Provide the (X, Y) coordinate of the cell's center where the given text is located.  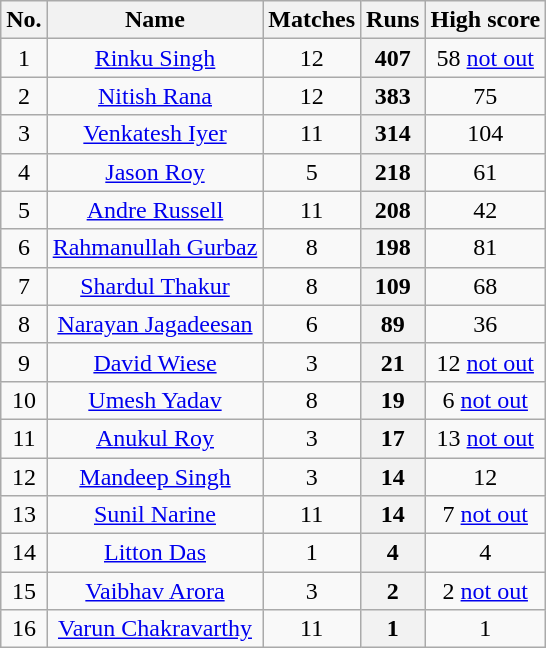
Narayan Jagadeesan (155, 324)
218 (393, 172)
19 (393, 400)
6 not out (486, 400)
Litton Das (155, 553)
High score (486, 20)
Vaibhav Arora (155, 591)
9 (24, 362)
104 (486, 134)
No. (24, 20)
198 (393, 248)
2 not out (486, 591)
David Wiese (155, 362)
Varun Chakravarthy (155, 629)
17 (393, 438)
407 (393, 58)
Matches (312, 20)
Anukul Roy (155, 438)
58 not out (486, 58)
21 (393, 362)
Venkatesh Iyer (155, 134)
61 (486, 172)
10 (24, 400)
81 (486, 248)
109 (393, 286)
15 (24, 591)
Runs (393, 20)
Andre Russell (155, 210)
13 not out (486, 438)
13 (24, 515)
Name (155, 20)
383 (393, 96)
314 (393, 134)
Rinku Singh (155, 58)
75 (486, 96)
Mandeep Singh (155, 477)
208 (393, 210)
36 (486, 324)
12 not out (486, 362)
16 (24, 629)
Jason Roy (155, 172)
68 (486, 286)
89 (393, 324)
Shardul Thakur (155, 286)
Sunil Narine (155, 515)
Umesh Yadav (155, 400)
7 not out (486, 515)
Rahmanullah Gurbaz (155, 248)
Nitish Rana (155, 96)
7 (24, 286)
42 (486, 210)
